Capture the cell that displays the provided text and extract its [x, y] central coordinate. 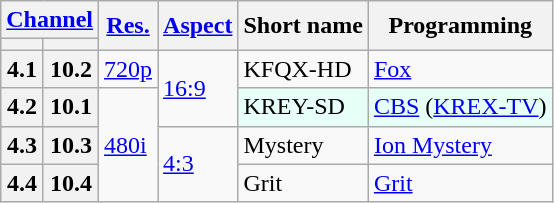
4.4 [22, 183]
KFQX-HD [303, 69]
480i [128, 145]
16:9 [198, 88]
4.1 [22, 69]
4:3 [198, 164]
Fox [460, 69]
4.2 [22, 107]
4.3 [22, 145]
Ion Mystery [460, 145]
CBS (KREX-TV) [460, 107]
10.3 [70, 145]
Mystery [303, 145]
10.4 [70, 183]
Res. [128, 26]
10.1 [70, 107]
10.2 [70, 69]
Aspect [198, 26]
720p [128, 69]
KREY-SD [303, 107]
Channel [50, 20]
Programming [460, 26]
Short name [303, 26]
